Detect which cell encompasses the target text, then output its (X, Y) center coordinate. 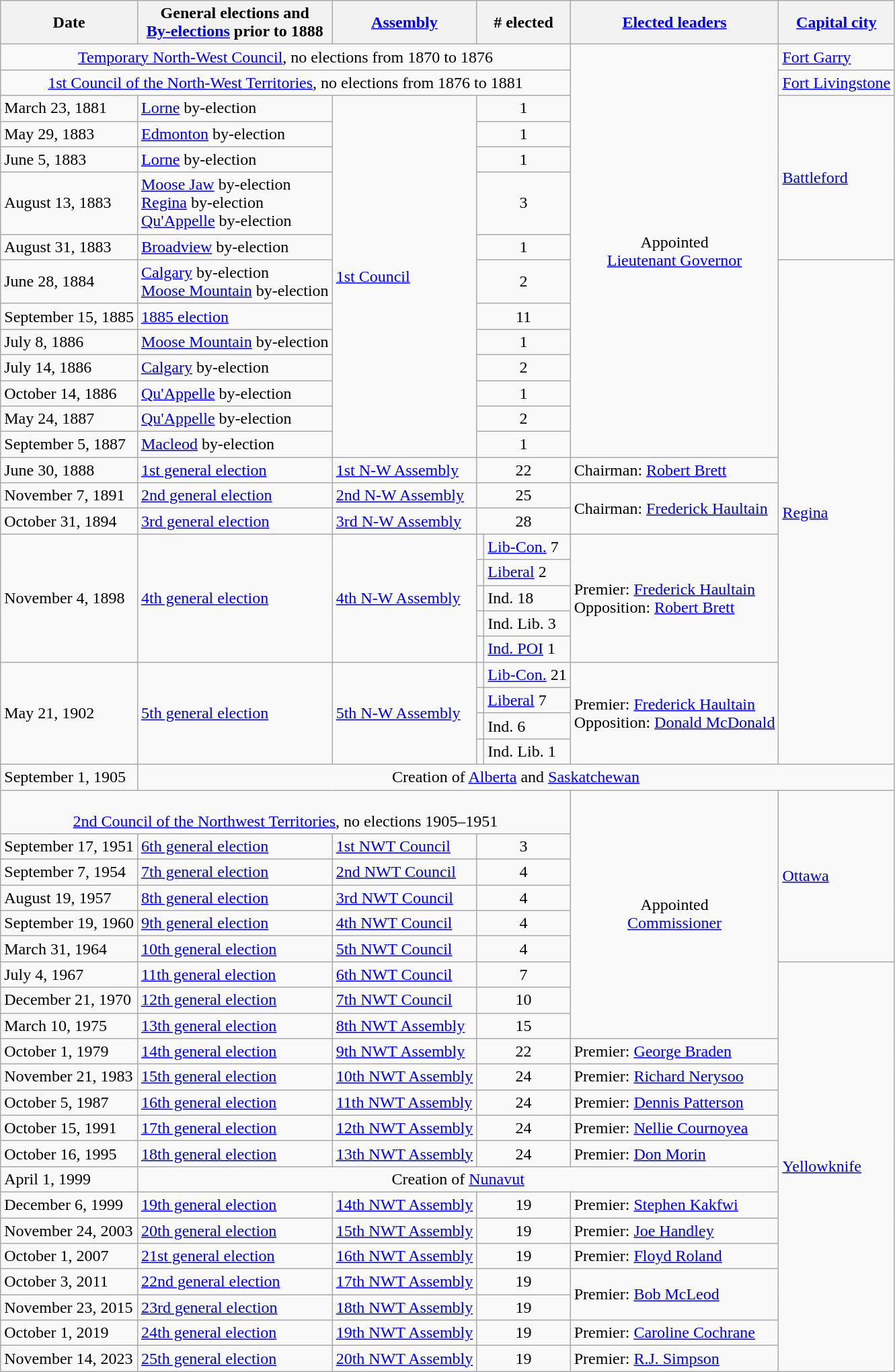
Premier: Frederick HaultainOpposition: Donald McDonald (674, 713)
4th general election (235, 598)
Ind. 18 (527, 598)
November 23, 2015 (69, 1307)
18th NWT Assembly (405, 1307)
Elected leaders (674, 23)
September 19, 1960 (69, 923)
Premier: Nellie Cournoyea (674, 1128)
Premier: Floyd Roland (674, 1256)
8th general election (235, 898)
11th NWT Assembly (405, 1102)
Capital city (836, 23)
25th general election (235, 1359)
15th NWT Assembly (405, 1230)
October 1, 1979 (69, 1051)
20th NWT Assembly (405, 1359)
Date (69, 23)
3rd N-W Assembly (405, 521)
Ind. POI 1 (527, 649)
10 (523, 1000)
March 23, 1881 (69, 108)
11 (523, 316)
4th NWT Council (405, 923)
Creation of Alberta and Saskatchewan (515, 777)
July 4, 1967 (69, 975)
August 19, 1957 (69, 898)
1st N-W Assembly (405, 470)
October 14, 1886 (69, 393)
19th general election (235, 1205)
September 1, 1905 (69, 777)
10th general election (235, 949)
16th NWT Assembly (405, 1256)
13th NWT Assembly (405, 1153)
2nd N-W Assembly (405, 496)
Premier: R.J. Simpson (674, 1359)
Premier: Caroline Cochrane (674, 1333)
5th NWT Council (405, 949)
6th general election (235, 847)
Fort Livingstone (836, 83)
Temporary North-West Council, no elections from 1870 to 1876 (285, 57)
Edmonton by-election (235, 134)
Premier: Richard Nerysoo (674, 1077)
12th general election (235, 1000)
1st general election (235, 470)
Premier: Joe Handley (674, 1230)
9th general election (235, 923)
5th N-W Assembly (405, 713)
Ind. 6 (527, 726)
November 14, 2023 (69, 1359)
Liberal 2 (527, 572)
Lib-Con. 21 (527, 675)
September 5, 1887 (69, 445)
October 1, 2019 (69, 1333)
Liberal 7 (527, 700)
21st general election (235, 1256)
20th general election (235, 1230)
Premier: Stephen Kakfwi (674, 1205)
25 (523, 496)
2nd general election (235, 496)
General elections andBy-elections prior to 1888 (235, 23)
8th NWT Assembly (405, 1026)
Premier: George Braden (674, 1051)
October 15, 1991 (69, 1128)
October 16, 1995 (69, 1153)
December 6, 1999 (69, 1205)
Ottawa (836, 876)
1885 election (235, 316)
# elected (523, 23)
2nd Council of the Northwest Territories, no elections 1905–1951 (285, 811)
Ind. Lib. 3 (527, 623)
18th general election (235, 1153)
November 7, 1891 (69, 496)
3rd general election (235, 521)
Premier: Bob McLeod (674, 1295)
October 3, 2011 (69, 1282)
Premier: Don Morin (674, 1153)
AppointedLieutenant Governor (674, 251)
Chairman: Robert Brett (674, 470)
April 1, 1999 (69, 1179)
Fort Garry (836, 57)
7th NWT Council (405, 1000)
1st Council of the North-West Territories, no elections from 1876 to 1881 (285, 83)
16th general election (235, 1102)
Chairman: Frederick Haultain (674, 508)
14th NWT Assembly (405, 1205)
September 17, 1951 (69, 847)
Battleford (836, 178)
15 (523, 1026)
Assembly (405, 23)
12th NWT Assembly (405, 1128)
5th general election (235, 713)
July 8, 1886 (69, 342)
July 14, 1886 (69, 367)
June 28, 1884 (69, 281)
9th NWT Assembly (405, 1051)
Lib-Con. 7 (527, 547)
Premier: Frederick HaultainOpposition: Robert Brett (674, 598)
November 4, 1898 (69, 598)
December 21, 1970 (69, 1000)
10th NWT Assembly (405, 1077)
September 7, 1954 (69, 872)
June 5, 1883 (69, 159)
AppointedCommissioner (674, 914)
November 21, 1983 (69, 1077)
3rd NWT Council (405, 898)
Broadview by-election (235, 247)
24th general election (235, 1333)
Regina (836, 512)
14th general election (235, 1051)
13th general election (235, 1026)
15th general election (235, 1077)
7 (523, 975)
4th N-W Assembly (405, 598)
August 31, 1883 (69, 247)
Creation of Nunavut (457, 1179)
Moose Jaw by-electionRegina by-electionQu'Appelle by-election (235, 203)
17th NWT Assembly (405, 1282)
6th NWT Council (405, 975)
Macleod by-election (235, 445)
June 30, 1888 (69, 470)
Moose Mountain by-election (235, 342)
Calgary by-electionMoose Mountain by-election (235, 281)
Yellowknife (836, 1166)
November 24, 2003 (69, 1230)
May 21, 1902 (69, 713)
1st NWT Council (405, 847)
Premier: Dennis Patterson (674, 1102)
May 29, 1883 (69, 134)
11th general election (235, 975)
28 (523, 521)
23rd general election (235, 1307)
May 24, 1887 (69, 419)
March 31, 1964 (69, 949)
October 1, 2007 (69, 1256)
Calgary by-election (235, 367)
Ind. Lib. 1 (527, 751)
September 15, 1885 (69, 316)
22nd general election (235, 1282)
1st Council (405, 276)
7th general election (235, 872)
17th general election (235, 1128)
October 31, 1894 (69, 521)
2nd NWT Council (405, 872)
August 13, 1883 (69, 203)
October 5, 1987 (69, 1102)
19th NWT Assembly (405, 1333)
March 10, 1975 (69, 1026)
